Extract the (x, y) coordinate from the center of the cell holding the provided text.  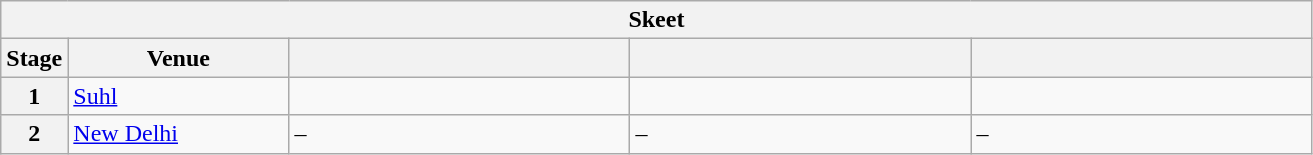
2 (34, 134)
Stage (34, 58)
Skeet (656, 20)
New Delhi (178, 134)
Suhl (178, 96)
Venue (178, 58)
1 (34, 96)
